Locate the cell with the specified text and output its [x, y] center coordinate. 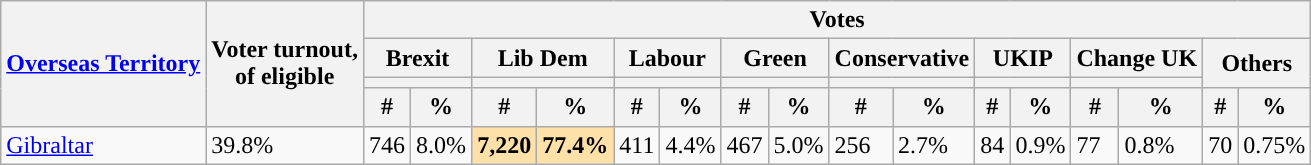
411 [637, 145]
39.8% [285, 145]
Labour [668, 58]
7,220 [504, 145]
5.0% [798, 145]
84 [992, 145]
Votes [836, 20]
Overseas Territory [104, 64]
77 [1095, 145]
Conservative [902, 58]
0.8% [1161, 145]
256 [860, 145]
0.9% [1040, 145]
Change UK [1137, 58]
UKIP [1023, 58]
Gibraltar [104, 145]
2.7% [933, 145]
0.75% [1274, 145]
Lib Dem [543, 58]
Voter turnout,of eligible [285, 64]
4.4% [690, 145]
8.0% [442, 145]
70 [1220, 145]
77.4% [576, 145]
746 [386, 145]
Green [775, 58]
Others [1257, 64]
467 [744, 145]
Brexit [417, 58]
